Extract the (X, Y) coordinate from the center of the cell holding the provided text.  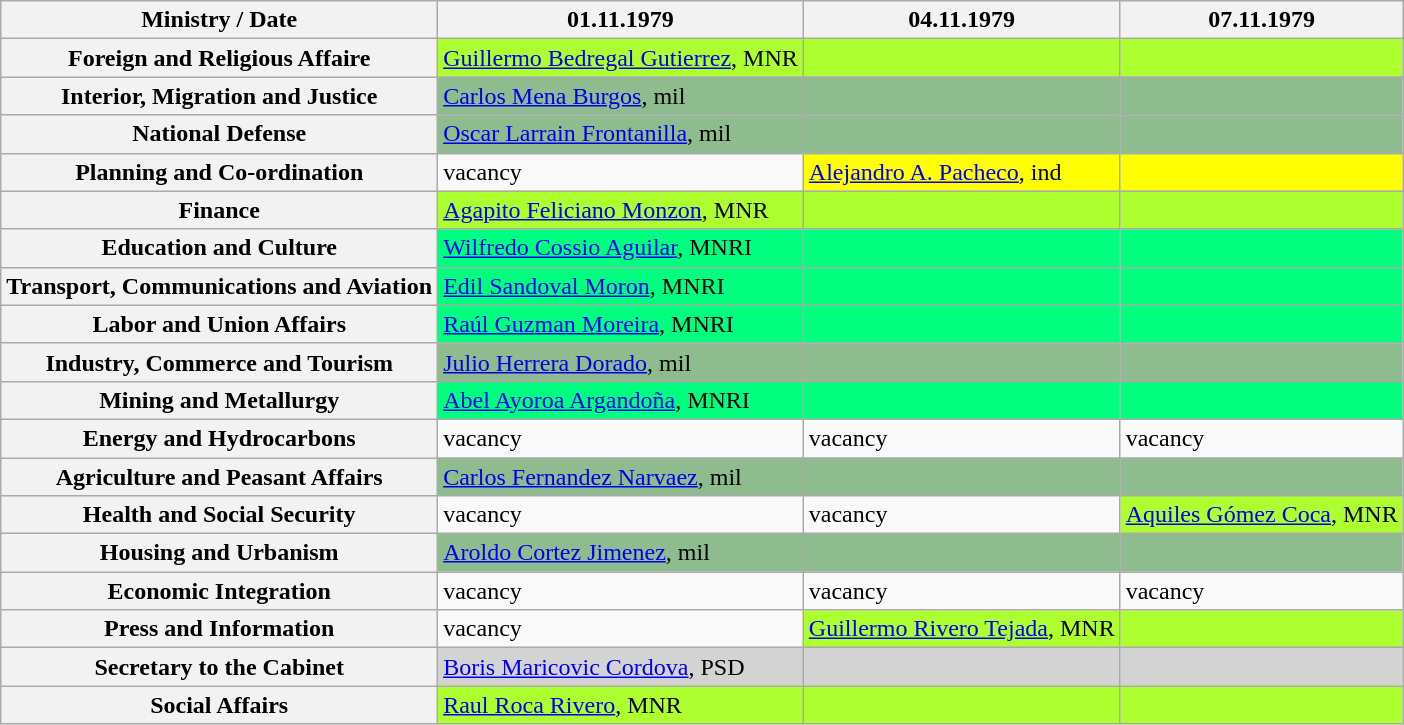
Economic Integration (220, 591)
Guillermo Rivero Tejada, MNR (962, 629)
Labor and Union Affairs (220, 324)
01.11.1979 (621, 20)
Planning and Co-ordination (220, 172)
Finance (220, 210)
04.11.1979 (962, 20)
Social Affairs (220, 705)
Health and Social Security (220, 515)
Industry, Commerce and Tourism (220, 362)
Edil Sandoval Moron, MNRI (621, 286)
Energy and Hydrocarbons (220, 438)
Alejandro A. Pacheco, ind (962, 172)
Boris Maricovic Cordova, PSD (621, 667)
Carlos Fernandez Narvaez, mil (621, 477)
Raul Roca Rivero, MNR (621, 705)
Housing and Urbanism (220, 553)
Guillermo Bedregal Gutierrez, MNR (621, 58)
National Defense (220, 134)
Mining and Metallurgy (220, 400)
Agriculture and Peasant Affairs (220, 477)
Aroldo Cortez Jimenez, mil (621, 553)
Ministry / Date (220, 20)
Transport, Communications and Aviation (220, 286)
Press and Information (220, 629)
Abel Ayoroa Argandoña, MNRI (621, 400)
Interior, Migration and Justice (220, 96)
07.11.1979 (1262, 20)
Aquiles Gómez Coca, MNR (1262, 515)
Raúl Guzman Moreira, MNRI (621, 324)
Wilfredo Cossio Aguilar, MNRI (621, 248)
Foreign and Religious Affaire (220, 58)
Julio Herrera Dorado, mil (621, 362)
Education and Culture (220, 248)
Carlos Mena Burgos, mil (621, 96)
Agapito Feliciano Monzon, MNR (621, 210)
Secretary to the Cabinet (220, 667)
Oscar Larrain Frontanilla, mil (621, 134)
